Provide the (x, y) coordinate of the cell's center where the given text is located.  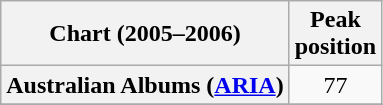
Peakposition (335, 34)
Chart (2005–2006) (145, 34)
Australian Albums (ARIA) (145, 85)
77 (335, 85)
